Scan for the cell matching the given text and deliver its (x, y) coordinate at center. 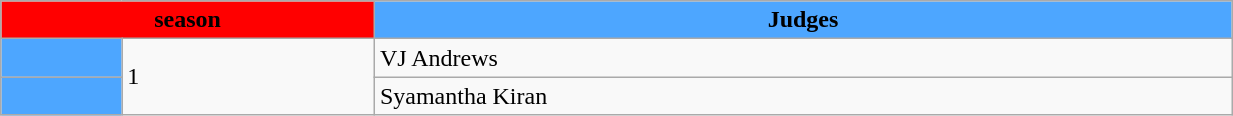
Judges (802, 20)
season (188, 20)
1 (248, 77)
Syamantha Kiran (802, 96)
VJ Andrews (802, 58)
